Identify which cell holds the provided text, then report its [x, y] central coordinate. 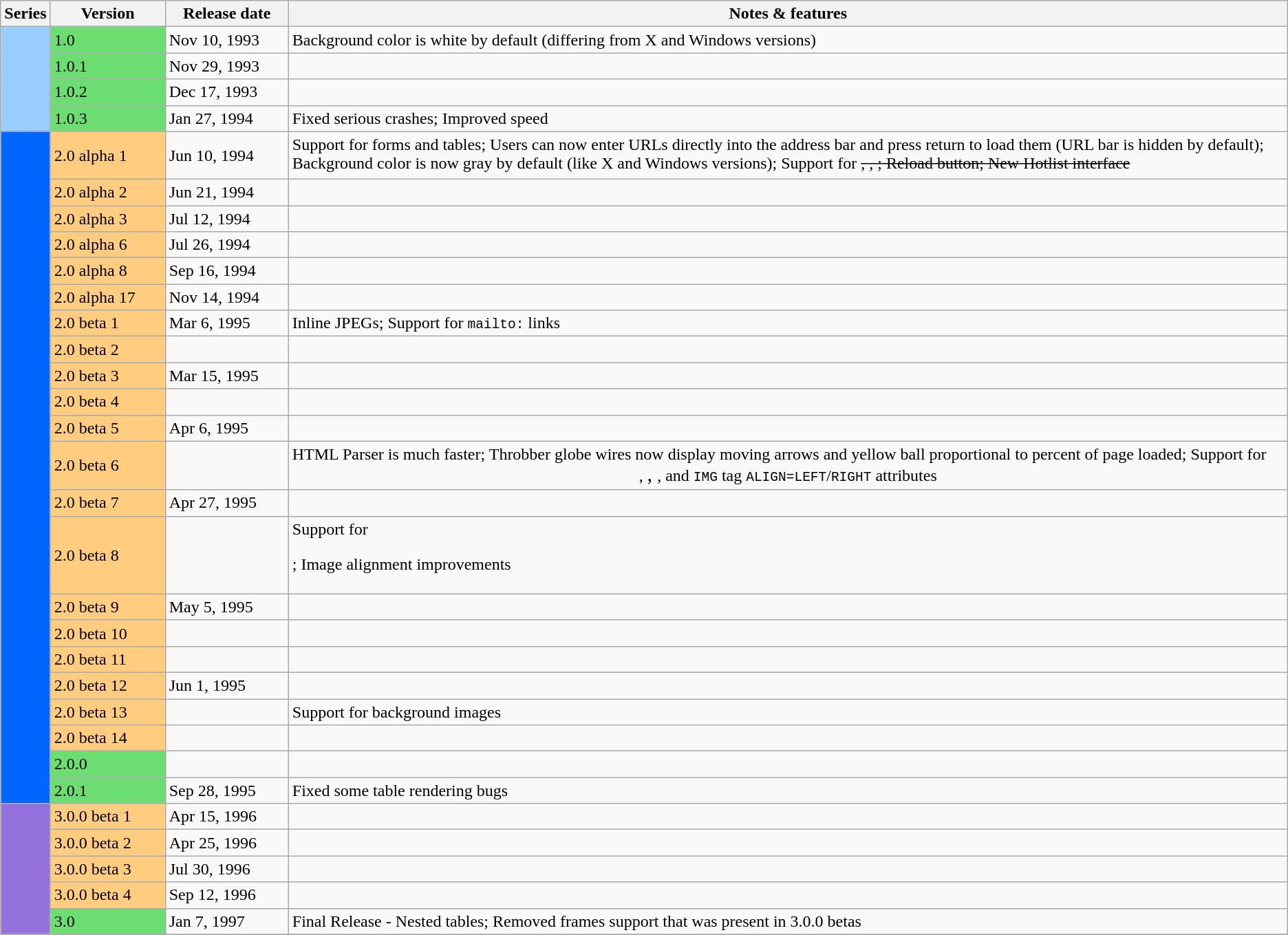
2.0 alpha 2 [107, 193]
2.0 beta 12 [107, 686]
2.0 beta 8 [107, 555]
Inline JPEGs; Support for mailto: links [788, 323]
Sep 28, 1995 [227, 791]
2.0 alpha 8 [107, 271]
Jun 1, 1995 [227, 686]
Mar 15, 1995 [227, 376]
2.0 beta 1 [107, 323]
2.0 beta 5 [107, 428]
Sep 16, 1994 [227, 271]
May 5, 1995 [227, 607]
2.0 alpha 1 [107, 155]
1.0.1 [107, 66]
Fixed some table rendering bugs [788, 791]
Jul 30, 1996 [227, 869]
2.0 beta 6 [107, 465]
1.0.2 [107, 92]
3.0.0 beta 3 [107, 869]
2.0 beta 3 [107, 376]
Nov 14, 1994 [227, 297]
2.0 beta 14 [107, 738]
1.0.3 [107, 118]
Background color is white by default (differing from X and Windows versions) [788, 40]
Jun 10, 1994 [227, 155]
1.0 [107, 40]
2.0 beta 11 [107, 659]
Release date [227, 14]
2.0.1 [107, 791]
Version [107, 14]
2.0 beta 9 [107, 607]
Jul 26, 1994 [227, 245]
2.0 beta 2 [107, 350]
Nov 10, 1993 [227, 40]
Apr 15, 1996 [227, 817]
Jan 7, 1997 [227, 921]
Final Release - Nested tables; Removed frames support that was present in 3.0.0 betas [788, 921]
2.0 beta 7 [107, 503]
2.0 alpha 3 [107, 219]
Series [25, 14]
3.0.0 beta 1 [107, 817]
Mar 6, 1995 [227, 323]
Apr 27, 1995 [227, 503]
Dec 17, 1993 [227, 92]
Sep 12, 1996 [227, 895]
2.0.0 [107, 764]
2.0 beta 10 [107, 633]
Support for background images [788, 712]
2.0 alpha 17 [107, 297]
2.0 beta 4 [107, 402]
3.0.0 beta 4 [107, 895]
Jul 12, 1994 [227, 219]
Apr 6, 1995 [227, 428]
2.0 alpha 6 [107, 245]
2.0 beta 13 [107, 712]
Notes & features [788, 14]
Nov 29, 1993 [227, 66]
Jun 21, 1994 [227, 193]
3.0.0 beta 2 [107, 843]
Jan 27, 1994 [227, 118]
Fixed serious crashes; Improved speed [788, 118]
Support for ; Image alignment improvements [788, 555]
3.0 [107, 921]
Apr 25, 1996 [227, 843]
